Locate the cell with the specified text and output its [X, Y] center coordinate. 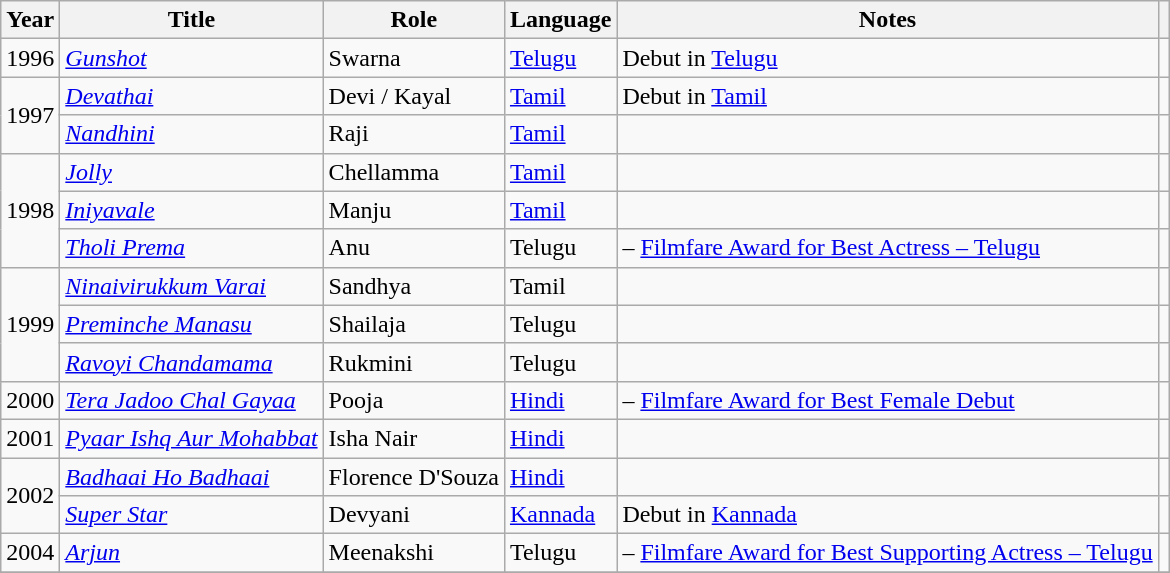
Rukmini [414, 362]
1997 [30, 115]
Anu [414, 248]
Devi / Kayal [414, 96]
Ninaivirukkum Varai [192, 286]
Super Star [192, 515]
Sandhya [414, 286]
Role [414, 20]
Florence D'Souza [414, 477]
Iniyavale [192, 210]
Devathai [192, 96]
– Filmfare Award for Best Supporting Actress – Telugu [888, 553]
Arjun [192, 553]
Ravoyi Chandamama [192, 362]
1998 [30, 210]
Kannada [560, 515]
1996 [30, 58]
Swarna [414, 58]
Devyani [414, 515]
Debut in Tamil [888, 96]
Manju [414, 210]
Nandhini [192, 134]
Language [560, 20]
Debut in Telugu [888, 58]
Isha Nair [414, 438]
Chellamma [414, 172]
Tholi Prema [192, 248]
– Filmfare Award for Best Actress – Telugu [888, 248]
Jolly [192, 172]
2001 [30, 438]
Gunshot [192, 58]
Title [192, 20]
Tera Jadoo Chal Gayaa [192, 400]
2004 [30, 553]
Debut in Kannada [888, 515]
Raji [414, 134]
– Filmfare Award for Best Female Debut [888, 400]
Preminche Manasu [192, 324]
2002 [30, 496]
Notes [888, 20]
Meenakshi [414, 553]
Shailaja [414, 324]
2000 [30, 400]
Badhaai Ho Badhaai [192, 477]
1999 [30, 324]
Pooja [414, 400]
Pyaar Ishq Aur Mohabbat [192, 438]
Year [30, 20]
